Locate the cell with the specified text and output its [X, Y] center coordinate. 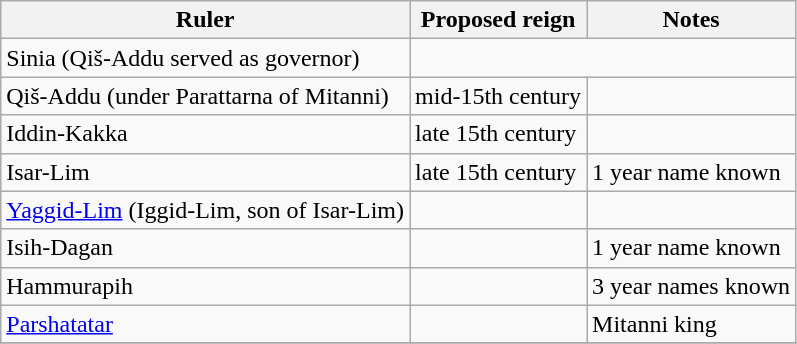
Yaggid-Lim (Iggid-Lim, son of Isar-Lim) [206, 210]
Iddin-Kakka [206, 134]
Proposed reign [498, 20]
Ruler [206, 20]
3 year names known [692, 286]
Notes [692, 20]
Isar-Lim [206, 172]
Mitanni king [692, 324]
Qiš-Addu (under Parattarna of Mitanni) [206, 96]
Sinia (Qiš-Addu served as governor) [206, 58]
Parshatatar [206, 324]
Isih-Dagan [206, 248]
Hammurapih [206, 286]
mid-15th century [498, 96]
